Determine the [x, y] coordinate at the center of the cell enclosing the given text.  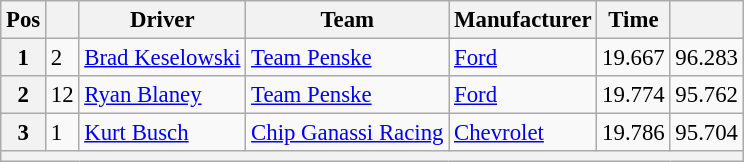
96.283 [706, 58]
95.704 [706, 133]
Pos [24, 20]
Ryan Blaney [162, 95]
Manufacturer [523, 20]
Chevrolet [523, 133]
Team [348, 20]
Driver [162, 20]
Time [634, 20]
Chip Ganassi Racing [348, 133]
Kurt Busch [162, 133]
19.667 [634, 58]
Brad Keselowski [162, 58]
19.774 [634, 95]
19.786 [634, 133]
3 [24, 133]
12 [62, 95]
95.762 [706, 95]
